Scan for the cell matching the given text and deliver its (x, y) coordinate at center. 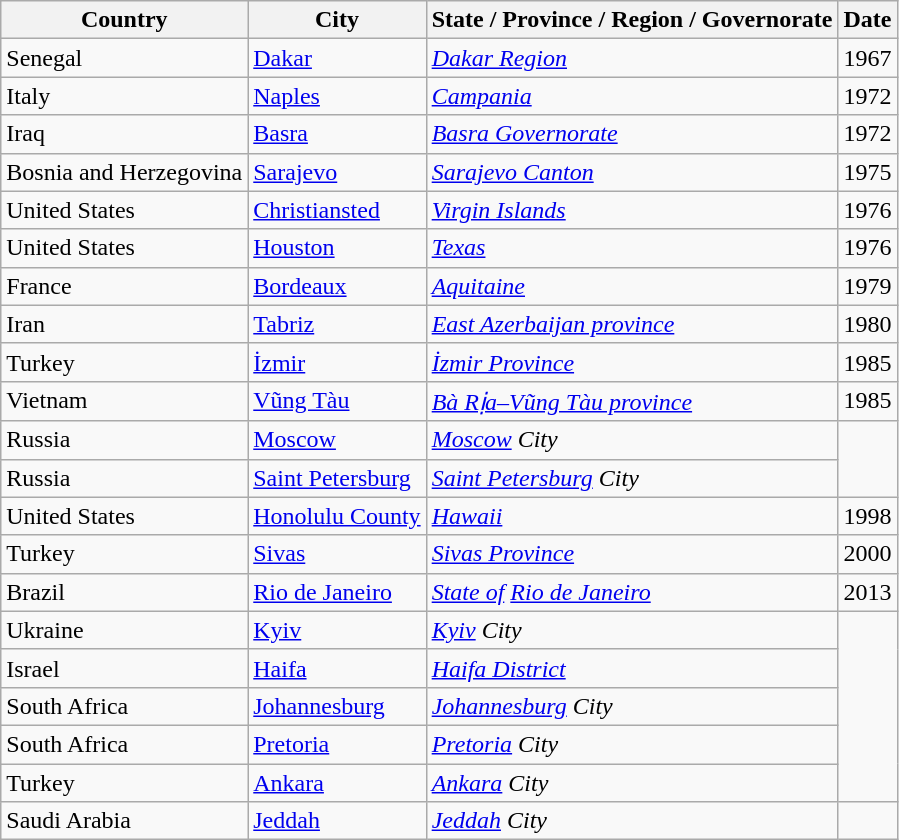
Saint Petersburg City (632, 478)
Jeddah (337, 821)
Haifa District (632, 668)
Date (868, 20)
1975 (868, 172)
Moscow City (632, 440)
Bà Rịa–Vũng Tàu province (632, 401)
Dakar Region (632, 58)
Sivas Province (632, 554)
Jeddah City (632, 821)
Country (124, 20)
Aquitaine (632, 286)
Saudi Arabia (124, 821)
İzmir Province (632, 362)
Hawaii (632, 516)
Dakar (337, 58)
Pretoria (337, 744)
Brazil (124, 592)
Saint Petersburg (337, 478)
Kyiv City (632, 630)
Bosnia and Herzegovina (124, 172)
1998 (868, 516)
State / Province / Region / Governorate (632, 20)
Kyiv (337, 630)
East Azerbaijan province (632, 324)
Rio de Janeiro (337, 592)
Tabriz (337, 324)
Iraq (124, 134)
State of Rio de Janeiro (632, 592)
Bordeaux (337, 286)
France (124, 286)
Johannesburg (337, 706)
Senegal (124, 58)
Sivas (337, 554)
İzmir (337, 362)
1967 (868, 58)
Campania (632, 96)
2000 (868, 554)
Haifa (337, 668)
Naples (337, 96)
Ankara (337, 783)
Johannesburg City (632, 706)
Sarajevo (337, 172)
Sarajevo Canton (632, 172)
Iran (124, 324)
Basra (337, 134)
Vietnam (124, 401)
Italy (124, 96)
Vũng Tàu (337, 401)
2013 (868, 592)
Moscow (337, 440)
Christiansted (337, 210)
1980 (868, 324)
Ukraine (124, 630)
Virgin Islands (632, 210)
Basra Governorate (632, 134)
Houston (337, 248)
Honolulu County (337, 516)
City (337, 20)
Texas (632, 248)
1979 (868, 286)
Ankara City (632, 783)
Pretoria City (632, 744)
Israel (124, 668)
